Locate the cell with the specified text and output its [x, y] center coordinate. 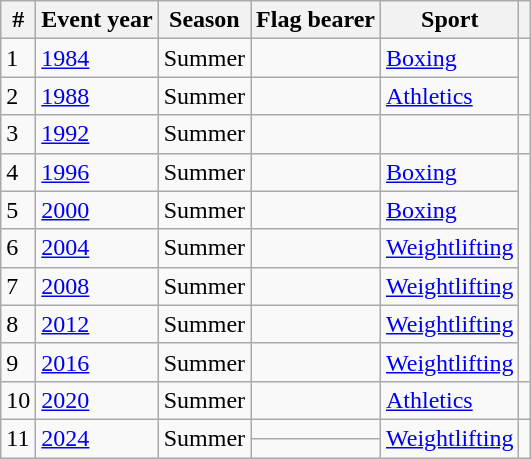
3 [18, 134]
9 [18, 362]
Event year [97, 20]
1992 [97, 134]
6 [18, 248]
Sport [449, 20]
2 [18, 96]
7 [18, 286]
2012 [97, 324]
Season [204, 20]
2008 [97, 286]
8 [18, 324]
1996 [97, 172]
5 [18, 210]
10 [18, 400]
1 [18, 58]
2020 [97, 400]
2000 [97, 210]
# [18, 20]
Flag bearer [316, 20]
4 [18, 172]
11 [18, 438]
2024 [97, 438]
2004 [97, 248]
2016 [97, 362]
1988 [97, 96]
1984 [97, 58]
